Locate the cell with the specified text and output its (X, Y) center coordinate. 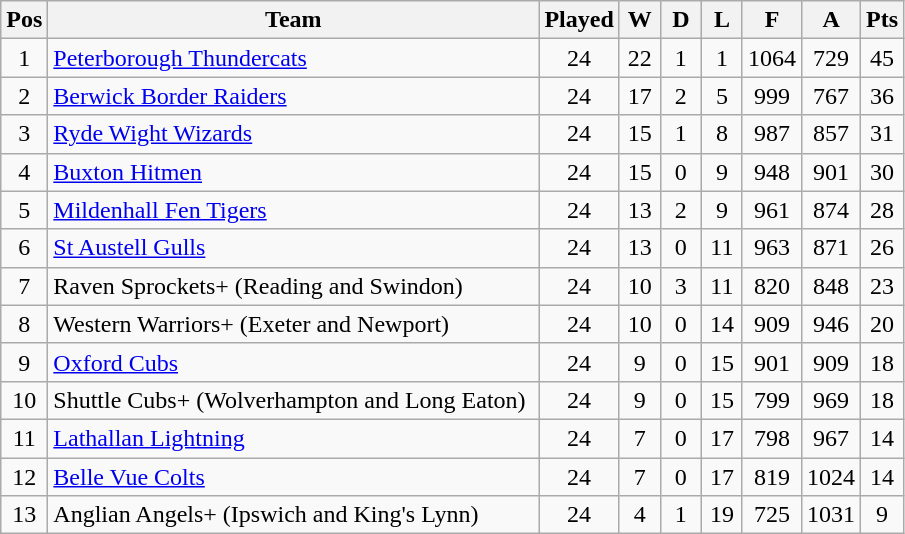
W (640, 20)
Peterborough Thundercats (294, 58)
725 (772, 515)
Berwick Border Raiders (294, 96)
12 (24, 477)
963 (772, 248)
22 (640, 58)
23 (882, 286)
36 (882, 96)
Western Warriors+ (Exeter and Newport) (294, 324)
798 (772, 438)
19 (722, 515)
987 (772, 134)
45 (882, 58)
946 (832, 324)
28 (882, 210)
Pos (24, 20)
1024 (832, 477)
26 (882, 248)
Mildenhall Fen Tigers (294, 210)
871 (832, 248)
819 (772, 477)
Belle Vue Colts (294, 477)
20 (882, 324)
D (680, 20)
St Austell Gulls (294, 248)
Raven Sprockets+ (Reading and Swindon) (294, 286)
Oxford Cubs (294, 362)
961 (772, 210)
L (722, 20)
Ryde Wight Wizards (294, 134)
1031 (832, 515)
A (832, 20)
999 (772, 96)
31 (882, 134)
Lathallan Lightning (294, 438)
857 (832, 134)
948 (772, 172)
874 (832, 210)
Shuttle Cubs+ (Wolverhampton and Long Eaton) (294, 400)
767 (832, 96)
6 (24, 248)
Buxton Hitmen (294, 172)
Pts (882, 20)
Team (294, 20)
Played (579, 20)
Anglian Angels+ (Ipswich and King's Lynn) (294, 515)
820 (772, 286)
799 (772, 400)
729 (832, 58)
848 (832, 286)
F (772, 20)
967 (832, 438)
30 (882, 172)
969 (832, 400)
1064 (772, 58)
